Provide the [x, y] coordinate of the cell's center where the given text is located.  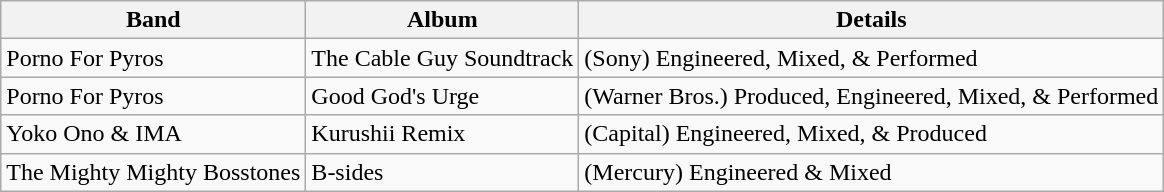
(Warner Bros.) Produced, Engineered, Mixed, & Performed [872, 96]
Album [442, 20]
Band [154, 20]
Kurushii Remix [442, 134]
The Mighty Mighty Bosstones [154, 172]
(Capital) Engineered, Mixed, & Produced [872, 134]
Yoko Ono & IMA [154, 134]
(Mercury) Engineered & Mixed [872, 172]
B-sides [442, 172]
(Sony) Engineered, Mixed, & Performed [872, 58]
Good God's Urge [442, 96]
The Cable Guy Soundtrack [442, 58]
Details [872, 20]
